Determine the [x, y] coordinate at the center of the cell enclosing the given text.  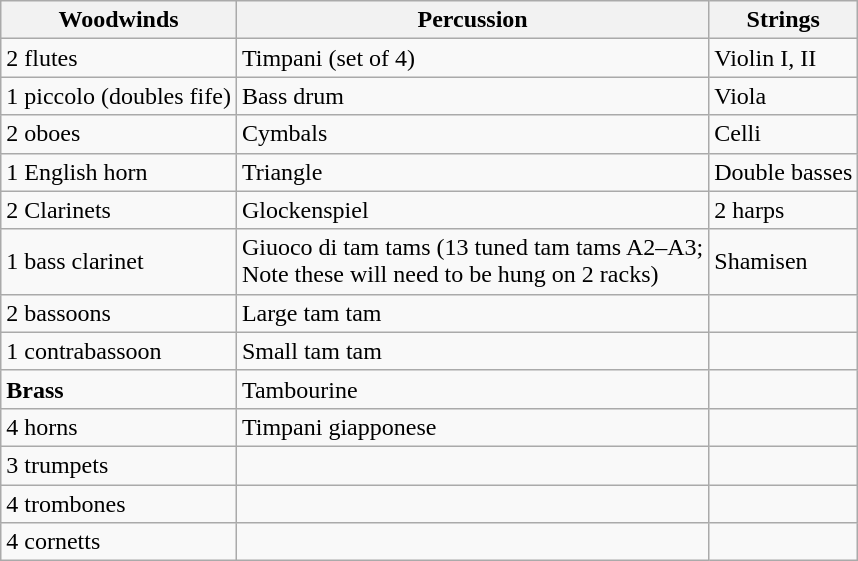
Giuoco di tam tams (13 tuned tam tams A2–A3;Note these will need to be hung on 2 racks) [472, 262]
2 harps [784, 210]
Triangle [472, 172]
1 contrabassoon [119, 351]
Violin I, II [784, 58]
1 piccolo (doubles fife) [119, 96]
1 bass clarinet [119, 262]
4 cornetts [119, 542]
Brass [119, 389]
2 bassoons [119, 313]
Glockenspiel [472, 210]
2 oboes [119, 134]
2 Clarinets [119, 210]
Cymbals [472, 134]
3 trumpets [119, 465]
Viola [784, 96]
4 trombones [119, 503]
Celli [784, 134]
Woodwinds [119, 20]
Tambourine [472, 389]
Small tam tam [472, 351]
Large tam tam [472, 313]
Timpani (set of 4) [472, 58]
1 English horn [119, 172]
4 horns [119, 427]
Double basses [784, 172]
Percussion [472, 20]
Strings [784, 20]
2 flutes [119, 58]
Bass drum [472, 96]
Shamisen [784, 262]
Timpani giapponese [472, 427]
